Determine the [X, Y] coordinate at the center of the cell enclosing the given text.  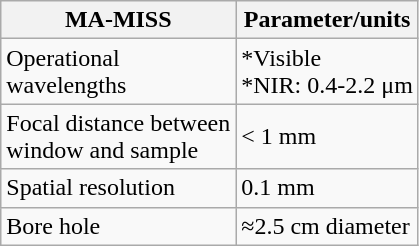
MA-MISS [118, 20]
0.1 mm [328, 188]
Bore hole [118, 226]
Operationalwavelengths [118, 72]
< 1 mm [328, 136]
≈2.5 cm diameter [328, 226]
Parameter/units [328, 20]
Focal distance betweenwindow and sample [118, 136]
*Visible*NIR: 0.4-2.2 μm [328, 72]
Spatial resolution [118, 188]
